Capture the cell that displays the provided text and extract its (x, y) central coordinate. 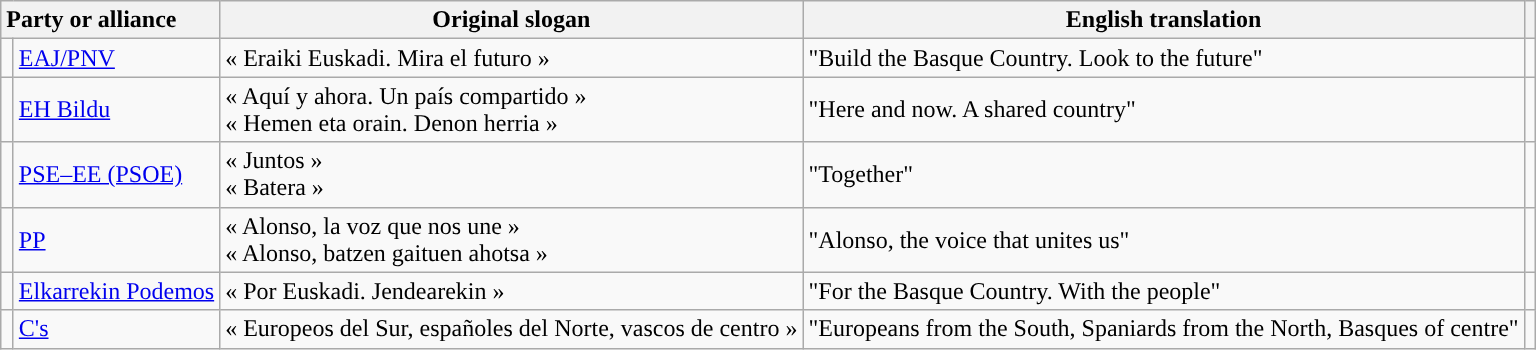
« Por Euskadi. Jendearekin » (512, 291)
"Build the Basque Country. Look to the future" (1164, 58)
C's (116, 329)
« Aquí y ahora. Un país compartido »« Hemen eta orain. Denon herria » (512, 110)
PSE–EE (PSOE) (116, 174)
Elkarrekin Podemos (116, 291)
EH Bildu (116, 110)
EAJ/PNV (116, 58)
English translation (1164, 20)
« Alonso, la voz que nos une »« Alonso, batzen gaituen ahotsa » (512, 240)
« Eraiki Euskadi. Mira el futuro » (512, 58)
PP (116, 240)
Original slogan (512, 20)
"Together" (1164, 174)
Party or alliance (110, 20)
"For the Basque Country. With the people" (1164, 291)
« Juntos »« Batera » (512, 174)
"Here and now. A shared country" (1164, 110)
"Alonso, the voice that unites us" (1164, 240)
"Europeans from the South, Spaniards from the North, Basques of centre" (1164, 329)
« Europeos del Sur, españoles del Norte, vascos de centro » (512, 329)
